Find where the given text appears and provide that cell's center as [X, Y] coordinate. 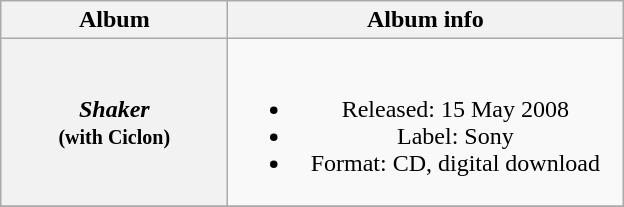
Album [114, 20]
Released: 15 May 2008Label: SonyFormat: CD, digital download [426, 122]
Shaker(with Ciclon) [114, 122]
Album info [426, 20]
